Locate the cell with the specified text and output its (X, Y) center coordinate. 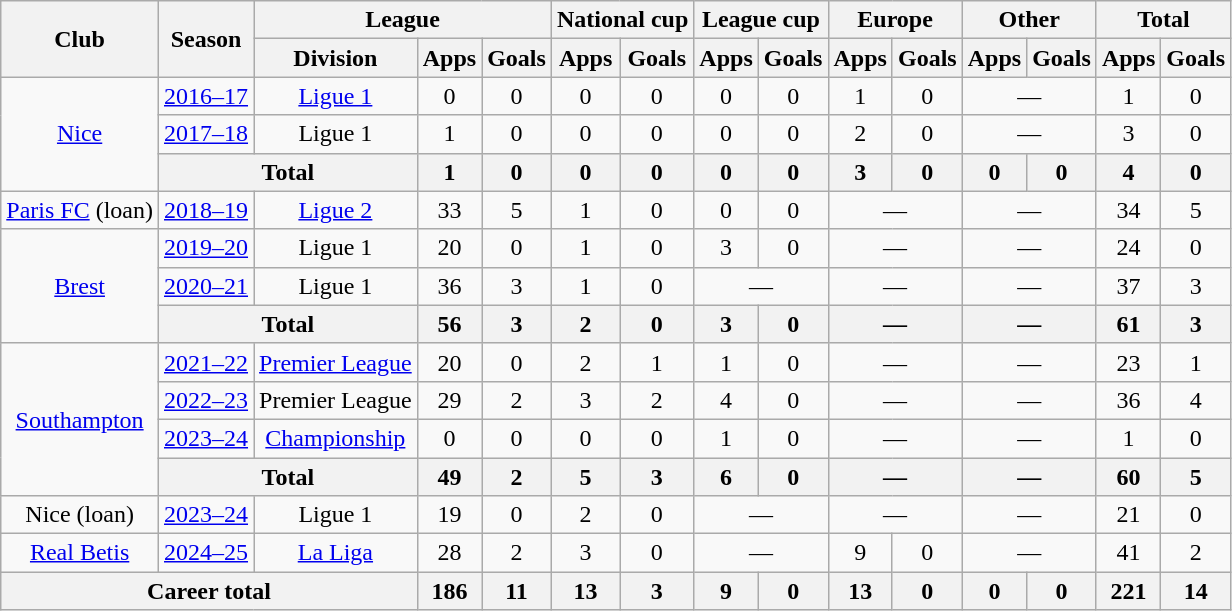
11 (517, 591)
33 (449, 210)
60 (1128, 477)
28 (449, 553)
Brest (80, 286)
Europe (895, 20)
19 (449, 515)
221 (1128, 591)
24 (1128, 248)
Nice (80, 134)
29 (449, 400)
34 (1128, 210)
2019–20 (206, 248)
37 (1128, 286)
Paris FC (loan) (80, 210)
Ligue 2 (336, 210)
61 (1128, 324)
Division (336, 58)
6 (726, 477)
League cup (761, 20)
2020–21 (206, 286)
41 (1128, 553)
Club (80, 39)
Other (1029, 20)
Southampton (80, 419)
14 (1196, 591)
2018–19 (206, 210)
Season (206, 39)
National cup (622, 20)
2022–23 (206, 400)
Nice (loan) (80, 515)
2016–17 (206, 96)
Championship (336, 438)
2024–25 (206, 553)
23 (1128, 362)
2021–22 (206, 362)
La Liga (336, 553)
49 (449, 477)
56 (449, 324)
186 (449, 591)
Real Betis (80, 553)
League (403, 20)
21 (1128, 515)
Career total (209, 591)
2017–18 (206, 134)
